Find where the given text appears and provide that cell's center as [x, y] coordinate. 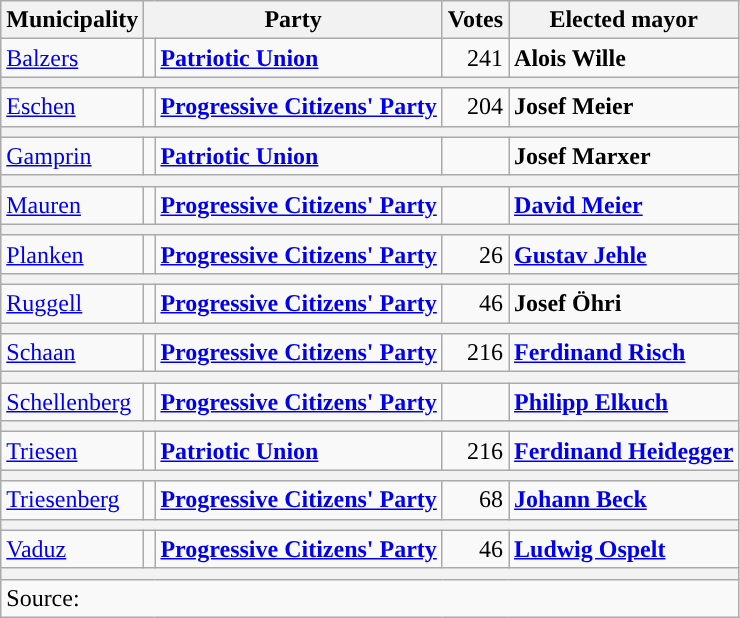
Vaduz [72, 549]
Municipality [72, 20]
Eschen [72, 107]
Gamprin [72, 156]
Triesen [72, 451]
Triesenberg [72, 500]
Schaan [72, 353]
Gustav Jehle [624, 254]
Josef Meier [624, 107]
Party [293, 20]
241 [475, 58]
Ferdinand Heidegger [624, 451]
Planken [72, 254]
Alois Wille [624, 58]
Elected mayor [624, 20]
Philipp Elkuch [624, 402]
David Meier [624, 205]
Mauren [72, 205]
Balzers [72, 58]
68 [475, 500]
204 [475, 107]
Source: [370, 598]
Ferdinand Risch [624, 353]
Votes [475, 20]
26 [475, 254]
Josef Öhri [624, 303]
Schellenberg [72, 402]
Josef Marxer [624, 156]
Johann Beck [624, 500]
Ruggell [72, 303]
Ludwig Ospelt [624, 549]
